Determine the (X, Y) coordinate at the center of the cell enclosing the given text.  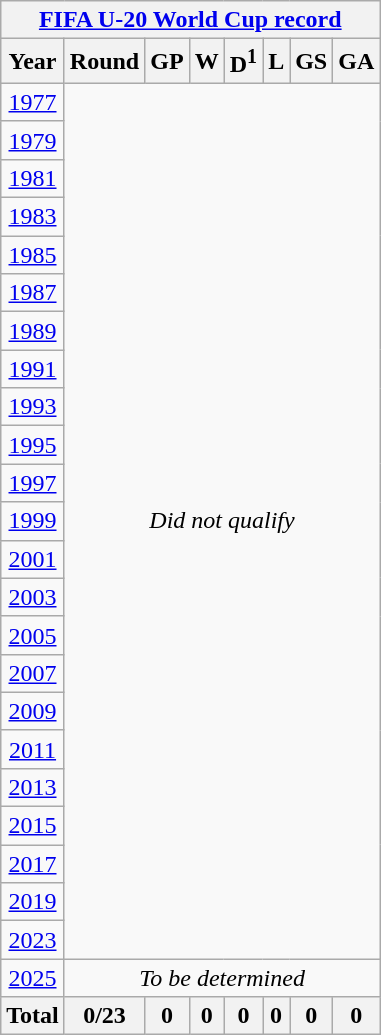
2005 (33, 635)
1985 (33, 255)
2017 (33, 864)
Total (33, 1016)
GS (312, 62)
2011 (33, 749)
To be determined (222, 978)
2023 (33, 940)
2013 (33, 787)
2001 (33, 559)
Round (104, 62)
2015 (33, 826)
1989 (33, 331)
D1 (243, 62)
2009 (33, 711)
1983 (33, 217)
2019 (33, 902)
Year (33, 62)
L (276, 62)
Did not qualify (222, 520)
0/23 (104, 1016)
2007 (33, 673)
1981 (33, 178)
1979 (33, 140)
1991 (33, 369)
1987 (33, 293)
GA (356, 62)
1997 (33, 483)
FIFA U-20 World Cup record (190, 20)
1993 (33, 407)
1995 (33, 445)
GP (167, 62)
1999 (33, 521)
2003 (33, 597)
W (206, 62)
1977 (33, 102)
2025 (33, 978)
